Output the (x, y) coordinate of the center of the cell containing the given text.  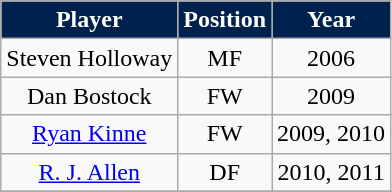
DF (225, 172)
Dan Bostock (90, 96)
2009 (332, 96)
2006 (332, 58)
Player (90, 20)
R. J. Allen (90, 172)
Position (225, 20)
Ryan Kinne (90, 134)
2009, 2010 (332, 134)
Steven Holloway (90, 58)
2010, 2011 (332, 172)
Year (332, 20)
MF (225, 58)
